For the text-containing cell, return its midpoint in (X, Y) coordinate format. 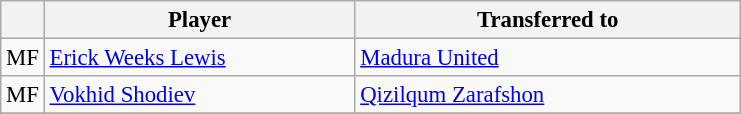
Transferred to (548, 20)
Vokhid Shodiev (200, 95)
Qizilqum Zarafshon (548, 95)
Player (200, 20)
Madura United (548, 58)
Erick Weeks Lewis (200, 58)
